Identify which cell holds the provided text, then report its [X, Y] central coordinate. 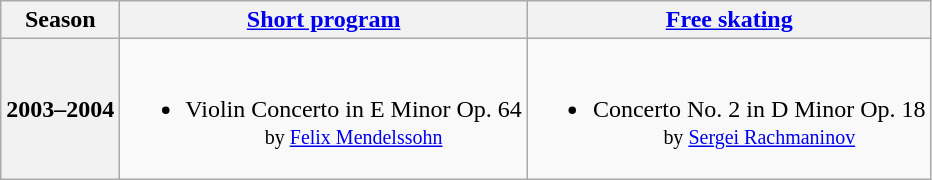
2003–2004 [60, 109]
Season [60, 20]
Free skating [729, 20]
Short program [324, 20]
Violin Concerto in E Minor Op. 64 by Felix Mendelssohn [324, 109]
Concerto No. 2 in D Minor Op. 18 by Sergei Rachmaninov [729, 109]
